Capture the cell that displays the provided text and extract its (x, y) central coordinate. 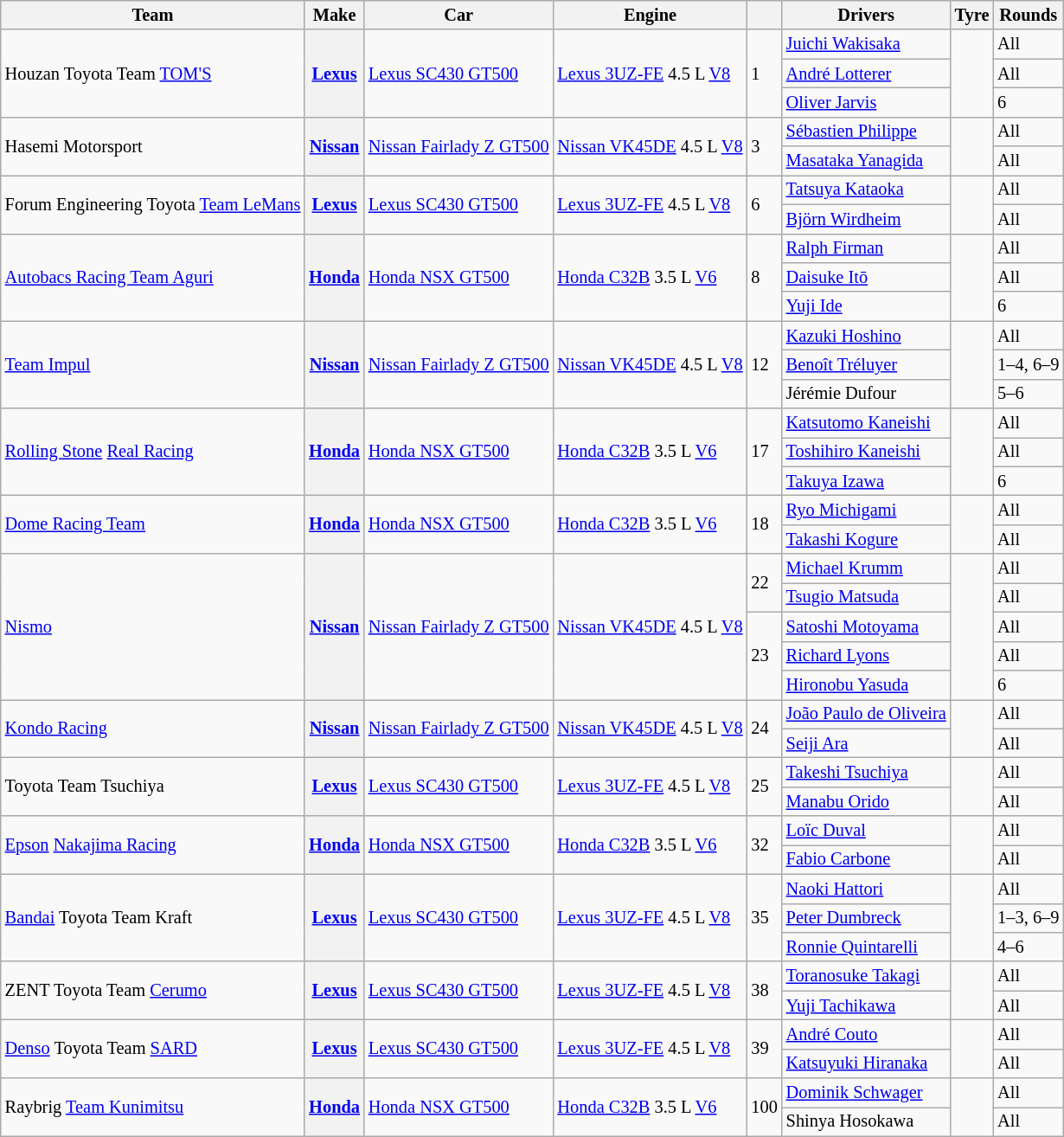
1–4, 6–9 (1028, 364)
Team Impul (153, 365)
Forum Engineering Toyota Team LeMans (153, 204)
Tyre (972, 15)
Dominik Schwager (867, 1093)
Tatsuya Kataoka (867, 189)
Nismo (153, 626)
Denso Toyota Team SARD (153, 1049)
João Paulo de Oliveira (867, 714)
Hasemi Motorsport (153, 145)
Richard Lyons (867, 656)
32 (765, 845)
ZENT Toyota Team Cerumo (153, 990)
Katsutomo Kaneishi (867, 423)
Make (334, 15)
Naoki Hattori (867, 889)
Rounds (1028, 15)
Engine (651, 15)
4–6 (1028, 947)
André Couto (867, 1034)
Benoît Tréluyer (867, 364)
Björn Wirdheim (867, 219)
Seiji Ara (867, 743)
Takuya Izawa (867, 481)
Michael Krumm (867, 568)
17 (765, 452)
Satoshi Motoyama (867, 626)
Autobacs Racing Team Aguri (153, 277)
24 (765, 729)
18 (765, 524)
Dome Racing Team (153, 524)
23 (765, 656)
Takeshi Tsuchiya (867, 772)
Loïc Duval (867, 831)
Epson Nakajima Racing (153, 845)
Katsuyuki Hiranaka (867, 1063)
22 (765, 583)
Raybrig Team Kunimitsu (153, 1108)
Ronnie Quintarelli (867, 947)
Masataka Yanagida (867, 161)
Shinya Hosokawa (867, 1121)
3 (765, 145)
Yuji Ide (867, 306)
Rolling Stone Real Racing (153, 452)
Fabio Carbone (867, 859)
André Lotterer (867, 74)
Toshihiro Kaneishi (867, 452)
5–6 (1028, 394)
8 (765, 277)
Takashi Kogure (867, 539)
Toranosuke Takagi (867, 976)
Manabu Orido (867, 801)
Yuji Tachikawa (867, 1005)
Ralph Firman (867, 248)
Ryo Michigami (867, 510)
Bandai Toyota Team Kraft (153, 917)
Jérémie Dufour (867, 394)
Houzan Toyota Team TOM'S (153, 73)
Drivers (867, 15)
1–3, 6–9 (1028, 918)
Tsugio Matsuda (867, 597)
Oliver Jarvis (867, 102)
Hironobu Yasuda (867, 684)
38 (765, 990)
Daisuke Itō (867, 277)
12 (765, 365)
Kazuki Hoshino (867, 336)
1 (765, 73)
Toyota Team Tsuchiya (153, 786)
25 (765, 786)
Juichi Wakisaka (867, 44)
Team (153, 15)
Sébastien Philippe (867, 132)
35 (765, 917)
Car (458, 15)
39 (765, 1049)
Kondo Racing (153, 729)
Peter Dumbreck (867, 918)
100 (765, 1108)
